Pinpoint the cell where the given text exists, returning its [X, Y] midpoint coordinate. 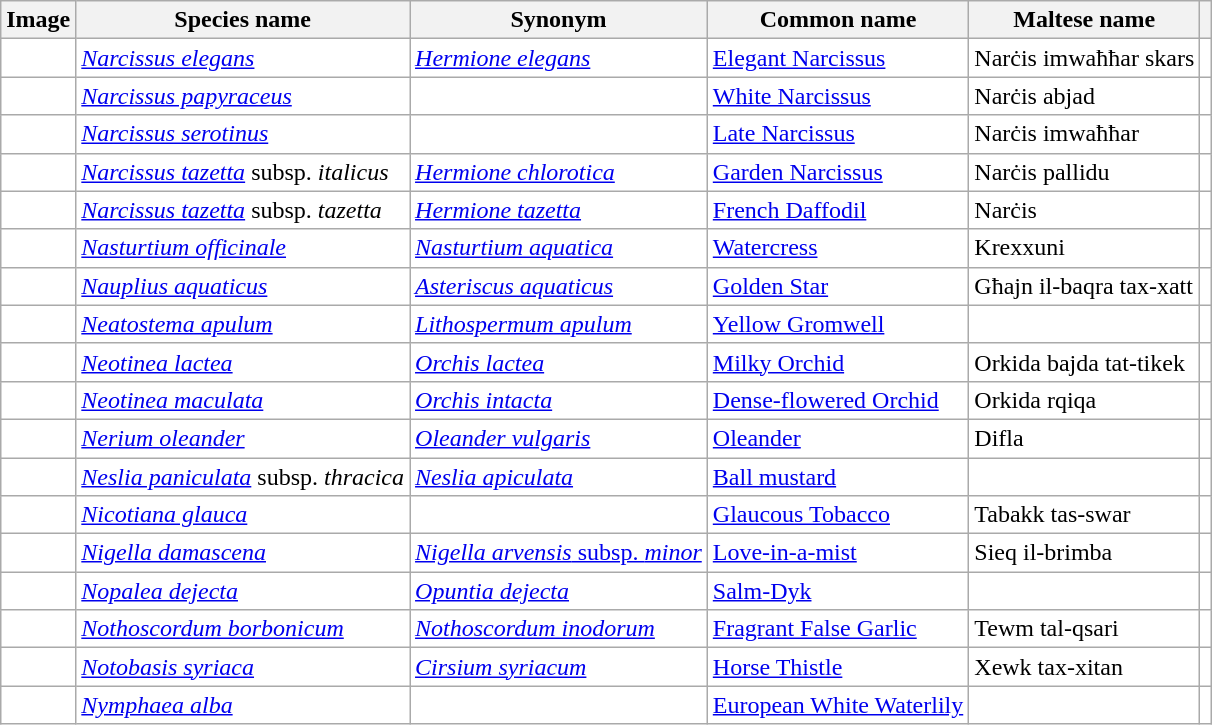
Cirsium syriacum [559, 667]
Species name [243, 20]
White Narcissus [838, 96]
Orkida rqiqa [1084, 400]
Nerium oleander [243, 438]
Narċis imwaħħar [1084, 134]
Narcissus papyraceus [243, 96]
Oleander [838, 438]
Glaucous Tobacco [838, 515]
Narcissus tazetta subsp. italicus [243, 172]
Elegant Narcissus [838, 58]
Orkida bajda tat-tikek [1084, 362]
Maltese name [1084, 20]
Garden Narcissus [838, 172]
Nasturtium officinale [243, 248]
Common name [838, 20]
Asteriscus aquaticus [559, 286]
Narcissus tazetta subsp. tazetta [243, 210]
Synonym [559, 20]
Salm-Dyk [838, 591]
Għajn il-baqra tax-xatt [1084, 286]
Yellow Gromwell [838, 324]
Neotinea lactea [243, 362]
Nasturtium aquatica [559, 248]
Neslia apiculata [559, 477]
Neotinea maculata [243, 400]
Narcissus elegans [243, 58]
European White Waterlily [838, 705]
Hermione elegans [559, 58]
Krexxuni [1084, 248]
Nauplius aquaticus [243, 286]
Sieq il-brimba [1084, 553]
Xewk tax-xitan [1084, 667]
Orchis lactea [559, 362]
Narċis abjad [1084, 96]
Tabakk tas-swar [1084, 515]
Hermione tazetta [559, 210]
Narċis pallidu [1084, 172]
Notobasis syriaca [243, 667]
Nicotiana glauca [243, 515]
Golden Star [838, 286]
Lithospermum apulum [559, 324]
Watercress [838, 248]
Milky Orchid [838, 362]
Neslia paniculata subsp. thracica [243, 477]
Nopalea dejecta [243, 591]
Orchis intacta [559, 400]
Nothoscordum borbonicum [243, 629]
Difla [1084, 438]
Oleander vulgaris [559, 438]
Love-in-a-mist [838, 553]
Nymphaea alba [243, 705]
French Daffodil [838, 210]
Neatostema apulum [243, 324]
Dense-flowered Orchid [838, 400]
Nigella arvensis subsp. minor [559, 553]
Ball mustard [838, 477]
Narċis imwaħħar skars [1084, 58]
Hermione chlorotica [559, 172]
Fragrant False Garlic [838, 629]
Late Narcissus [838, 134]
Image [38, 20]
Nothoscordum inodorum [559, 629]
Narċis [1084, 210]
Narcissus serotinus [243, 134]
Nigella damascena [243, 553]
Opuntia dejecta [559, 591]
Horse Thistle [838, 667]
Tewm tal-qsari [1084, 629]
